Pinpoint the cell where the given text exists, returning its [X, Y] midpoint coordinate. 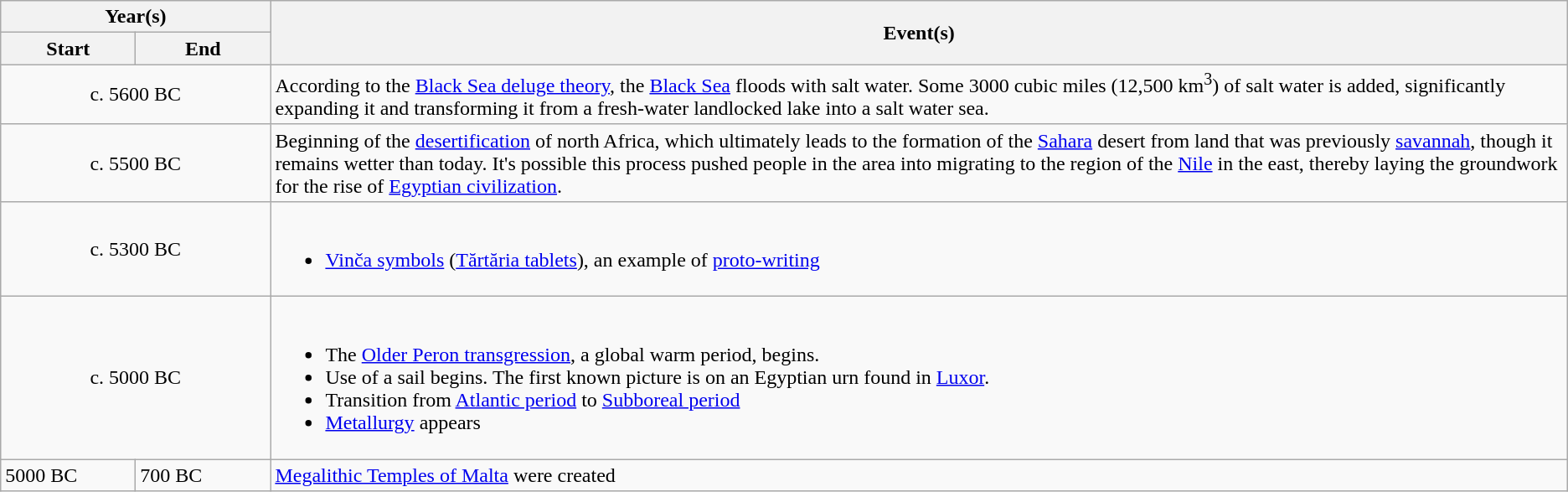
Vinča symbols (Tărtăria tablets), an example of proto-writing [919, 248]
Start [69, 49]
Event(s) [919, 33]
c. 5300 BC [136, 248]
c. 5500 BC [136, 163]
Megalithic Temples of Malta were created [919, 475]
5000 BC [69, 475]
Year(s) [136, 17]
c. 5000 BC [136, 378]
c. 5600 BC [136, 95]
End [203, 49]
700 BC [203, 475]
